Detect which cell encompasses the target text, then output its [x, y] center coordinate. 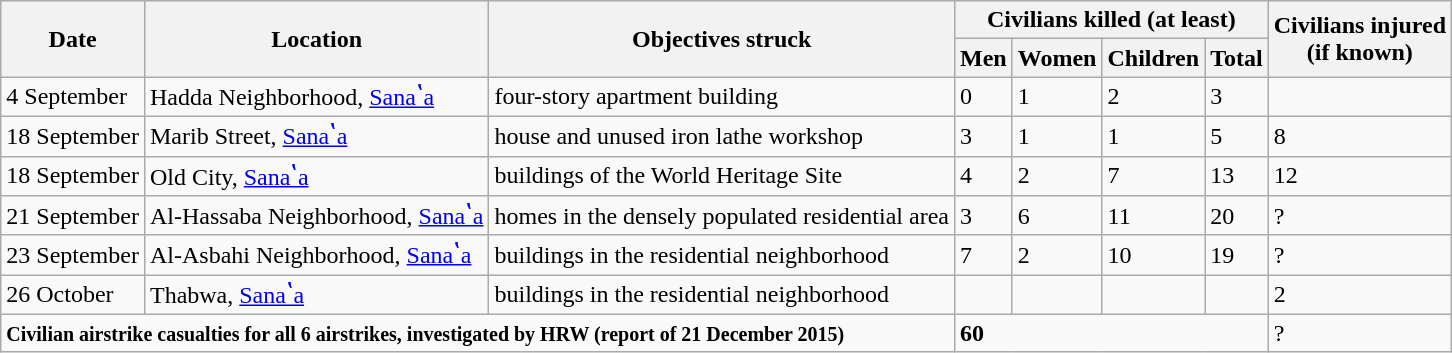
Civilians killed (at least) [1112, 20]
12 [1360, 176]
Civilians injured(if known) [1360, 39]
23 September [73, 255]
homes in the densely populated residential area [722, 216]
Hadda Neighborhood, Sanaʽa [316, 97]
Civilian airstrike casualties for all 6 airstrikes, investigated by HRW (report of 21 December 2015) [478, 333]
4 September [73, 97]
60 [1112, 333]
26 October [73, 295]
Al-Asbahi Neighborhood, Sanaʽa [316, 255]
4 [984, 176]
Total [1237, 58]
11 [1154, 216]
13 [1237, 176]
buildings of the World Heritage Site [722, 176]
Location [316, 39]
6 [1057, 216]
Old City, Sanaʽa [316, 176]
Thabwa, Sanaʽa [316, 295]
Al-Hassaba Neighborhood, Sanaʽa [316, 216]
Objectives struck [722, 39]
Marib Street, Sanaʽa [316, 136]
Men [984, 58]
four-story apartment building [722, 97]
19 [1237, 255]
0 [984, 97]
21 September [73, 216]
Date [73, 39]
Women [1057, 58]
8 [1360, 136]
house and unused iron lathe workshop [722, 136]
10 [1154, 255]
20 [1237, 216]
Children [1154, 58]
5 [1237, 136]
